Identify which cell holds the provided text, then report its [X, Y] central coordinate. 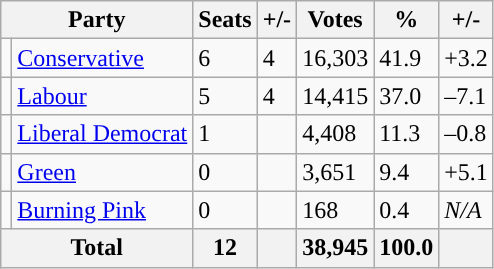
38,945 [336, 248]
+3.2 [466, 58]
6 [225, 58]
N/A [466, 210]
0.4 [406, 210]
Votes [336, 20]
1 [225, 134]
4,408 [336, 134]
+5.1 [466, 172]
11.3 [406, 134]
Seats [225, 20]
100.0 [406, 248]
12 [225, 248]
Conservative [102, 58]
37.0 [406, 96]
Green [102, 172]
5 [225, 96]
–0.8 [466, 134]
% [406, 20]
14,415 [336, 96]
16,303 [336, 58]
Burning Pink [102, 210]
3,651 [336, 172]
Liberal Democrat [102, 134]
Labour [102, 96]
9.4 [406, 172]
41.9 [406, 58]
168 [336, 210]
–7.1 [466, 96]
Party [97, 20]
Total [97, 248]
